Detect which cell encompasses the target text, then output its [x, y] center coordinate. 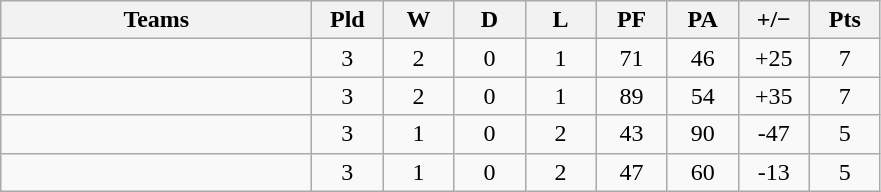
46 [702, 58]
Pts [844, 20]
L [560, 20]
60 [702, 172]
43 [632, 134]
+35 [774, 96]
+25 [774, 58]
Pld [348, 20]
D [490, 20]
71 [632, 58]
-47 [774, 134]
54 [702, 96]
90 [702, 134]
PF [632, 20]
+/− [774, 20]
89 [632, 96]
Teams [156, 20]
PA [702, 20]
-13 [774, 172]
W [418, 20]
47 [632, 172]
